Detect which cell encompasses the target text, then output its [X, Y] center coordinate. 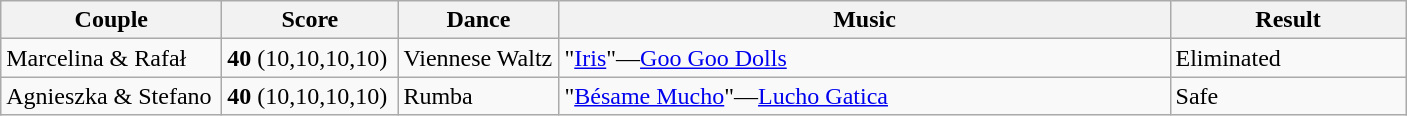
Eliminated [1288, 58]
Safe [1288, 96]
Viennese Waltz [478, 58]
Marcelina & Rafał [112, 58]
Agnieszka & Stefano [112, 96]
"Iris"—Goo Goo Dolls [864, 58]
Couple [112, 20]
Score [310, 20]
Music [864, 20]
Dance [478, 20]
"Bésame Mucho"—Lucho Gatica [864, 96]
Result [1288, 20]
Rumba [478, 96]
